Scan for the cell matching the given text and deliver its [X, Y] coordinate at center. 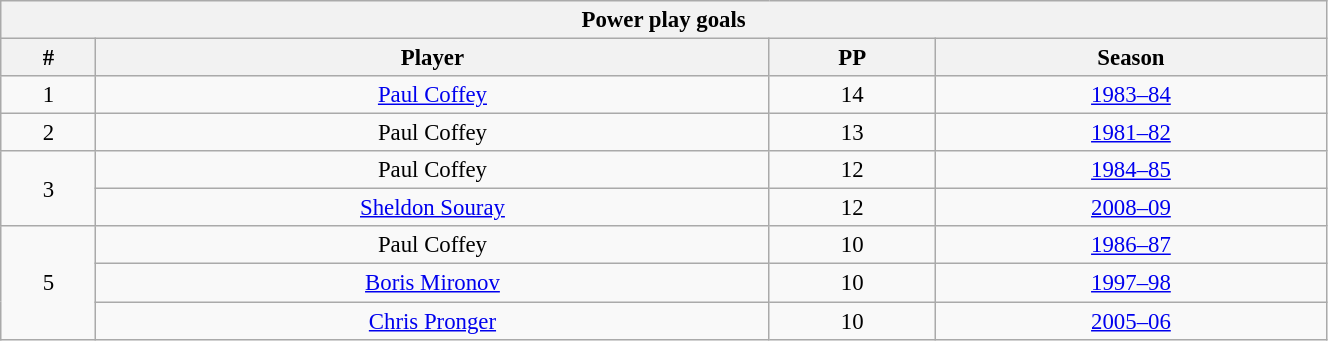
1984–85 [1130, 170]
1983–84 [1130, 95]
2005–06 [1130, 321]
1 [48, 95]
PP [852, 58]
1986–87 [1130, 245]
1997–98 [1130, 283]
Season [1130, 58]
3 [48, 188]
# [48, 58]
Chris Pronger [432, 321]
13 [852, 133]
5 [48, 282]
1981–82 [1130, 133]
Sheldon Souray [432, 208]
2008–09 [1130, 208]
Player [432, 58]
14 [852, 95]
2 [48, 133]
Boris Mironov [432, 283]
Power play goals [664, 20]
